Return (X, Y) of the center of cell containing provided text 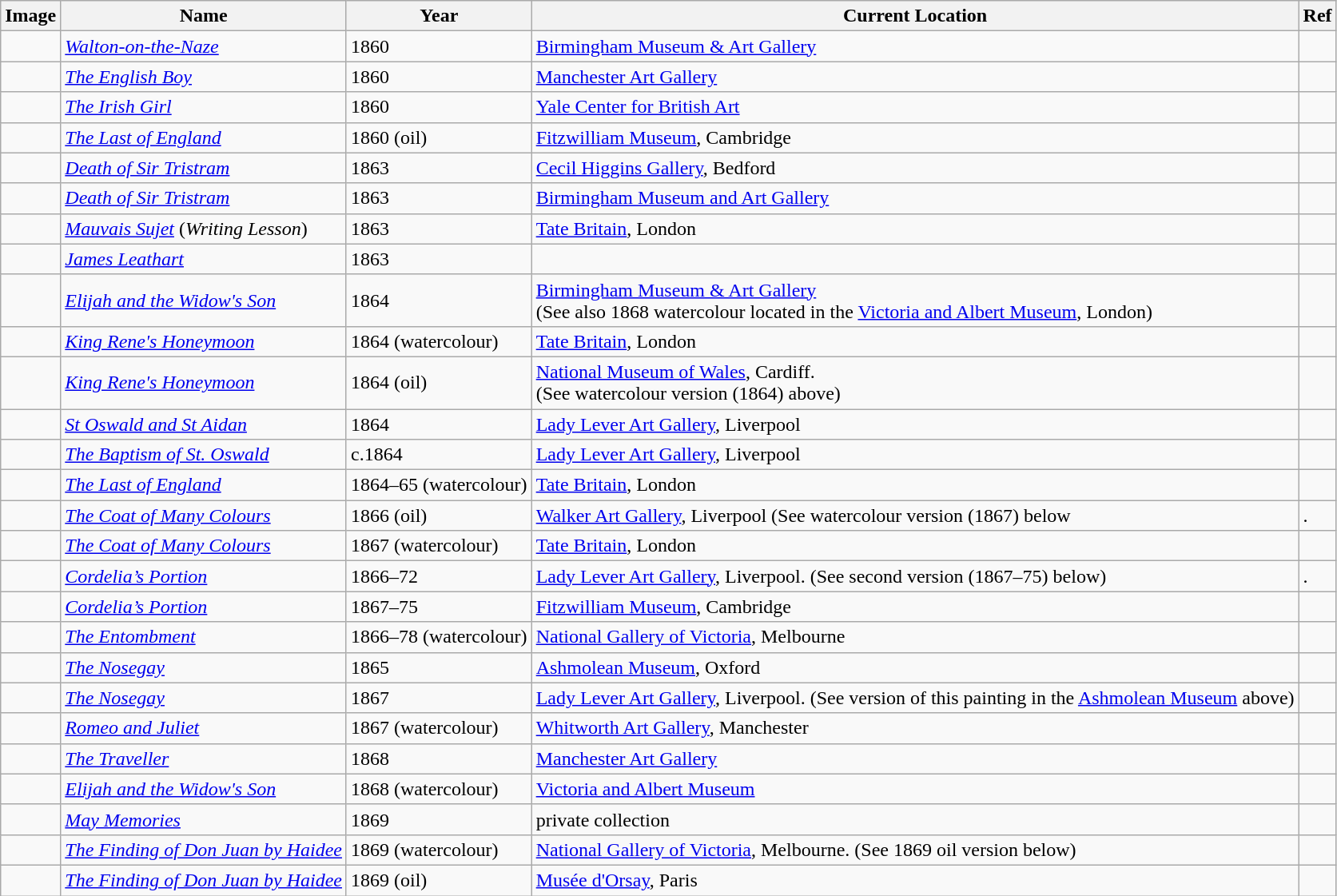
1864 (watercolour) (439, 341)
1868 (watercolour) (439, 789)
Walton-on-the-Naze (204, 46)
1866–72 (439, 576)
1867 (439, 698)
National Gallery of Victoria, Melbourne (915, 637)
Birmingham Museum & Art Gallery (915, 46)
St Oswald and St Aidan (204, 424)
Birmingham Museum and Art Gallery (915, 198)
The Entombment (204, 637)
Cecil Higgins Gallery, Bedford (915, 168)
1869 (439, 819)
National Gallery of Victoria, Melbourne. (See 1869 oil version below) (915, 850)
Birmingham Museum & Art Gallery (See also 1868 watercolour located in the Victoria and Albert Museum, London) (915, 301)
1865 (439, 667)
1864–65 (watercolour) (439, 485)
c.1864 (439, 455)
The Traveller (204, 759)
James Leathart (204, 259)
Ashmolean Museum, Oxford (915, 667)
1864 (oil) (439, 382)
private collection (915, 819)
Mauvais Sujet (Writing Lesson) (204, 229)
Lady Lever Art Gallery, Liverpool. (See second version (1867–75) below) (915, 576)
1867–75 (439, 607)
1869 (oil) (439, 880)
1866–78 (watercolour) (439, 637)
The English Boy (204, 77)
Ref (1317, 16)
Image (30, 16)
The Irish Girl (204, 107)
Yale Center for British Art (915, 107)
National Museum of Wales, Cardiff. (See watercolour version (1864) above) (915, 382)
Whitworth Art Gallery, Manchester (915, 728)
Name (204, 16)
1868 (439, 759)
May Memories (204, 819)
Victoria and Albert Museum (915, 789)
1866 (oil) (439, 516)
Current Location (915, 16)
Musée d'Orsay, Paris (915, 880)
Walker Art Gallery, Liverpool (See watercolour version (1867) below (915, 516)
Lady Lever Art Gallery, Liverpool. (See version of this painting in the Ashmolean Museum above) (915, 698)
Year (439, 16)
Romeo and Juliet (204, 728)
1869 (watercolour) (439, 850)
1860 (oil) (439, 137)
The Baptism of St. Oswald (204, 455)
